Scan for the cell matching the given text and deliver its (X, Y) coordinate at center. 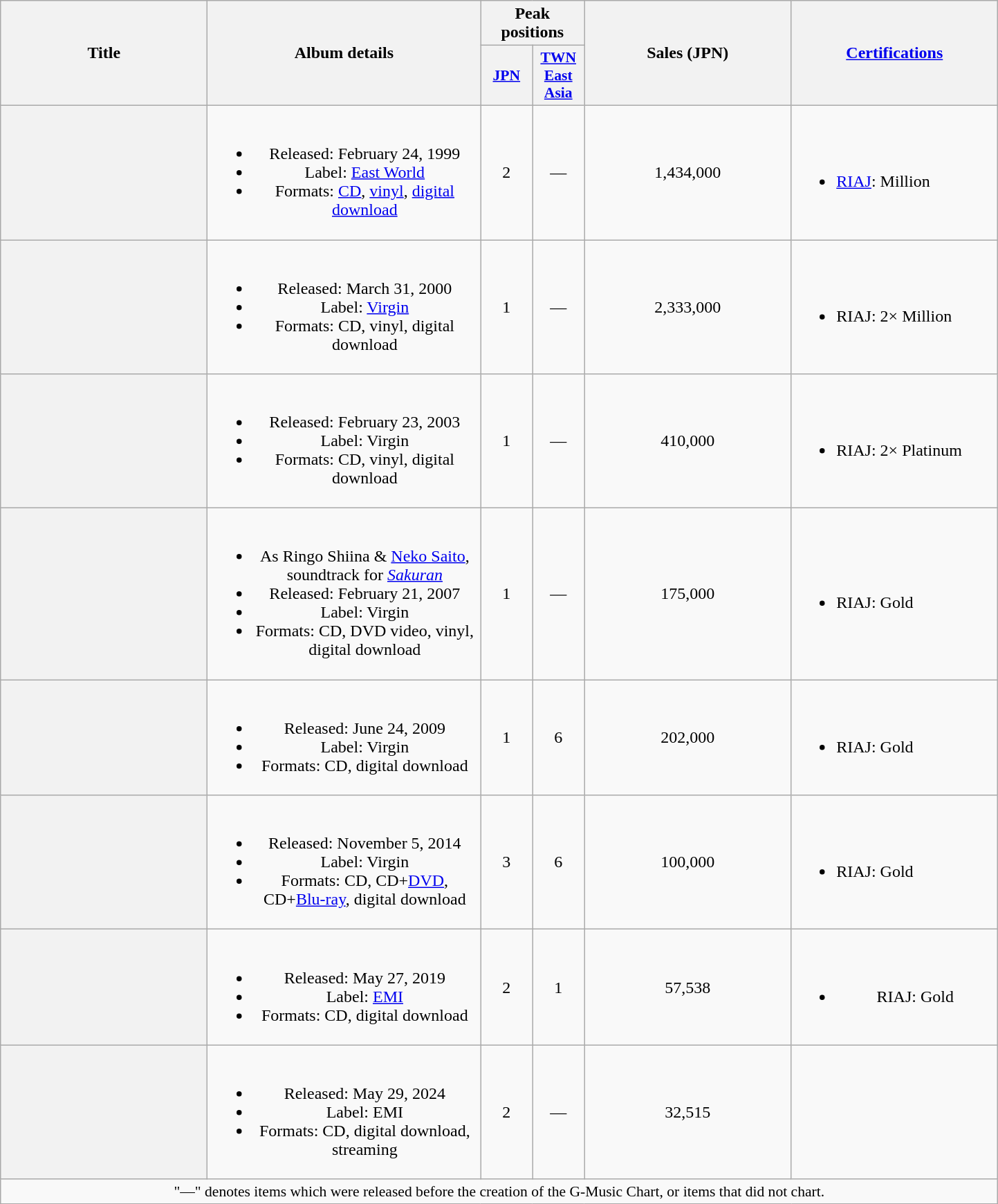
32,515 (687, 1112)
Certifications (895, 53)
Released: March 31, 2000 Label: VirginFormats: CD, vinyl, digital download (344, 306)
Album details (344, 53)
2,333,000 (687, 306)
Released: June 24, 2009 Label: VirginFormats: CD, digital download (344, 737)
As Ringo Shiina & Neko Saito, soundtrack for SakuranReleased: February 21, 2007 Label: VirginFormats: CD, DVD video, vinyl, digital download (344, 594)
202,000 (687, 737)
1,434,000 (687, 172)
RIAJ: 2× Platinum (895, 441)
RIAJ: 2× Million (895, 306)
3 (506, 862)
Released: February 24, 1999 Label: East WorldFormats: CD, vinyl, digital download (344, 172)
57,538 (687, 988)
Released: May 29, 2024Label: EMIFormats: CD, digital download, streaming (344, 1112)
100,000 (687, 862)
Released: May 27, 2019 Label: EMIFormats: CD, digital download (344, 988)
410,000 (687, 441)
Released: February 23, 2003 Label: VirginFormats: CD, vinyl, digital download (344, 441)
175,000 (687, 594)
JPN (506, 76)
TWN East Asia (559, 76)
Sales (JPN) (687, 53)
Peak positions (533, 24)
Title (104, 53)
RIAJ: Million (895, 172)
Released: November 5, 2014 Label: VirginFormats: CD, CD+DVD, CD+Blu-ray, digital download (344, 862)
"—" denotes items which were released before the creation of the G-Music Chart, or items that did not chart. (499, 1192)
